From the cell containing the given text, extract its center point as [X, Y] coordinate. 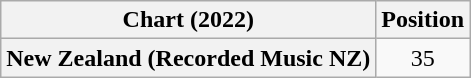
Chart (2022) [188, 20]
New Zealand (Recorded Music NZ) [188, 58]
35 [423, 58]
Position [423, 20]
